Find where the given text appears and provide that cell's center as [X, Y] coordinate. 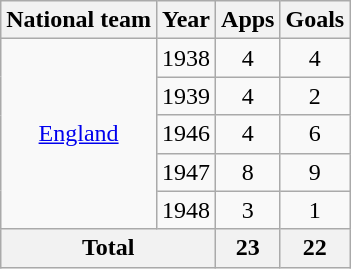
1946 [186, 134]
Total [108, 248]
6 [315, 134]
England [79, 134]
22 [315, 248]
1948 [186, 210]
1947 [186, 172]
23 [248, 248]
3 [248, 210]
Year [186, 20]
Apps [248, 20]
1938 [186, 58]
9 [315, 172]
National team [79, 20]
1939 [186, 96]
8 [248, 172]
1 [315, 210]
Goals [315, 20]
2 [315, 96]
